Determine the [x, y] coordinate at the center of the cell enclosing the given text.  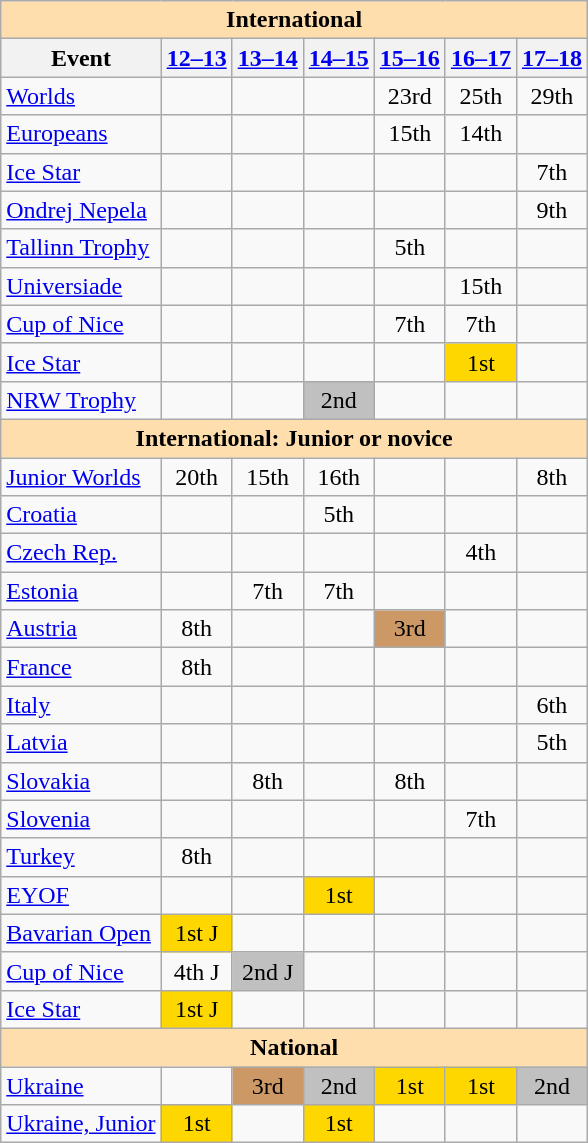
25th [480, 96]
Europeans [81, 134]
14th [480, 134]
Estonia [81, 591]
Ukraine [81, 1085]
EYOF [81, 895]
Latvia [81, 743]
Czech Rep. [81, 553]
20th [196, 477]
Tallinn Trophy [81, 248]
23rd [410, 96]
16th [338, 477]
Slovakia [81, 781]
14–15 [338, 58]
4th J [196, 971]
France [81, 667]
Turkey [81, 857]
National [294, 1047]
Junior Worlds [81, 477]
Austria [81, 629]
International: Junior or novice [294, 438]
16–17 [480, 58]
Ondrej Nepela [81, 210]
Universiade [81, 286]
Croatia [81, 515]
Bavarian Open [81, 933]
International [294, 20]
15–16 [410, 58]
13–14 [268, 58]
12–13 [196, 58]
17–18 [552, 58]
NRW Trophy [81, 400]
Worlds [81, 96]
Italy [81, 705]
2nd J [268, 971]
Ukraine, Junior [81, 1124]
6th [552, 705]
Event [81, 58]
4th [480, 553]
9th [552, 210]
29th [552, 96]
Slovenia [81, 819]
